Return the (X, Y) coordinate for the center point of the cell that contains the specified text.  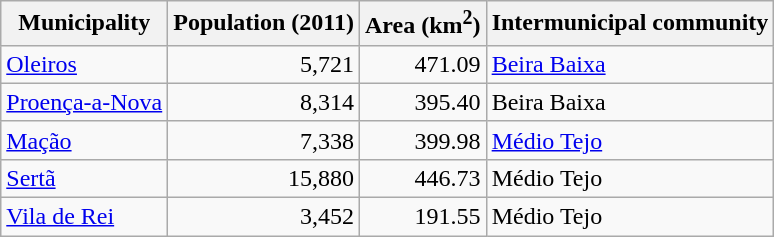
399.98 (424, 140)
8,314 (264, 102)
191.55 (424, 217)
Vila de Rei (84, 217)
Proença-a-Nova (84, 102)
Intermunicipal community (630, 24)
Area (km2) (424, 24)
395.40 (424, 102)
446.73 (424, 178)
15,880 (264, 178)
Population (2011) (264, 24)
Municipality (84, 24)
Sertã (84, 178)
3,452 (264, 217)
471.09 (424, 64)
Mação (84, 140)
Oleiros (84, 64)
7,338 (264, 140)
5,721 (264, 64)
